Output the [x, y] coordinate of the center of the cell containing the given text.  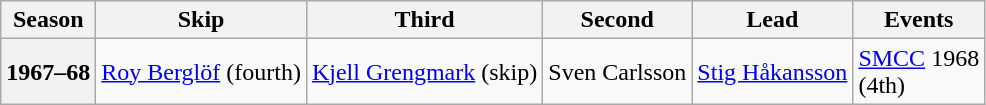
SMCC 1968 (4th) [919, 72]
Roy Berglöf (fourth) [202, 72]
Stig Håkansson [772, 72]
Sven Carlsson [618, 72]
Kjell Grengmark (skip) [424, 72]
Skip [202, 20]
Events [919, 20]
Season [48, 20]
1967–68 [48, 72]
Lead [772, 20]
Third [424, 20]
Second [618, 20]
